Find where the given text appears and provide that cell's center as [x, y] coordinate. 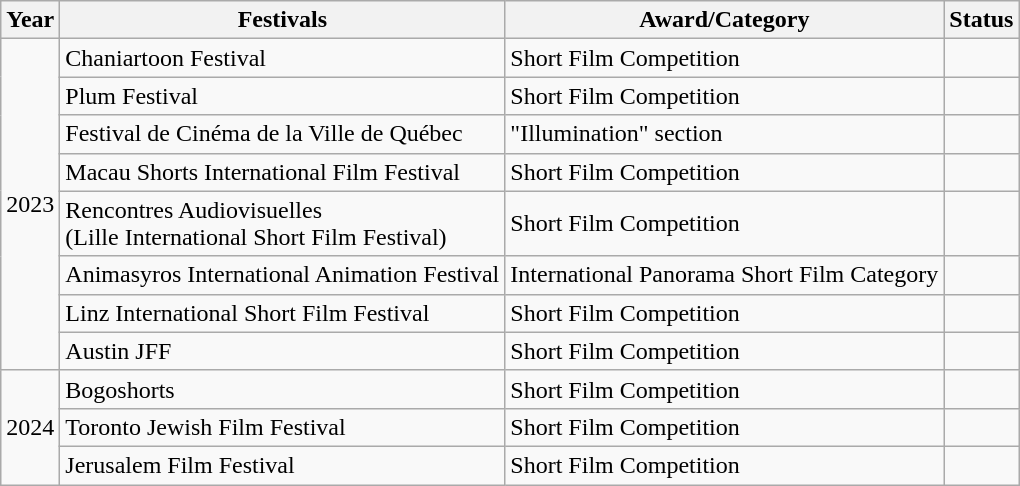
Rencontres Audiovisuelles(Lille International Short Film Festival) [282, 224]
Chaniartoon Festival [282, 58]
Macau Shorts International Film Festival [282, 172]
Award/Category [724, 20]
"Illumination" section [724, 134]
Jerusalem Film Festival [282, 465]
Festivals [282, 20]
Animasyros International Animation Festival [282, 275]
International Panorama Short Film Category [724, 275]
Austin JFF [282, 351]
Linz International Short Film Festival [282, 313]
Status [982, 20]
Toronto Jewish Film Festival [282, 427]
Year [30, 20]
2024 [30, 427]
Plum Festival [282, 96]
2023 [30, 205]
Bogoshorts [282, 389]
Festival de Cinéma de la Ville de Québec [282, 134]
